Capture the cell that displays the provided text and extract its [x, y] central coordinate. 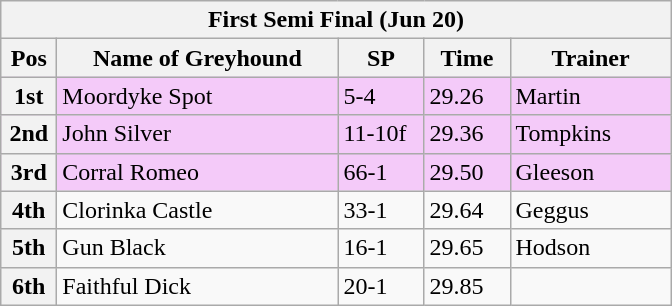
1st [29, 96]
Time [467, 58]
Gun Black [198, 248]
Geggus [590, 210]
29.26 [467, 96]
Trainer [590, 58]
First Semi Final (Jun 20) [336, 20]
Faithful Dick [198, 286]
Tompkins [590, 134]
5th [29, 248]
20-1 [381, 286]
Name of Greyhound [198, 58]
Martin [590, 96]
29.85 [467, 286]
John Silver [198, 134]
66-1 [381, 172]
Corral Romeo [198, 172]
29.64 [467, 210]
Moordyke Spot [198, 96]
4th [29, 210]
11-10f [381, 134]
6th [29, 286]
29.50 [467, 172]
Pos [29, 58]
Hodson [590, 248]
16-1 [381, 248]
2nd [29, 134]
29.36 [467, 134]
Gleeson [590, 172]
3rd [29, 172]
SP [381, 58]
Clorinka Castle [198, 210]
5-4 [381, 96]
33-1 [381, 210]
29.65 [467, 248]
